Detect which cell encompasses the target text, then output its [x, y] center coordinate. 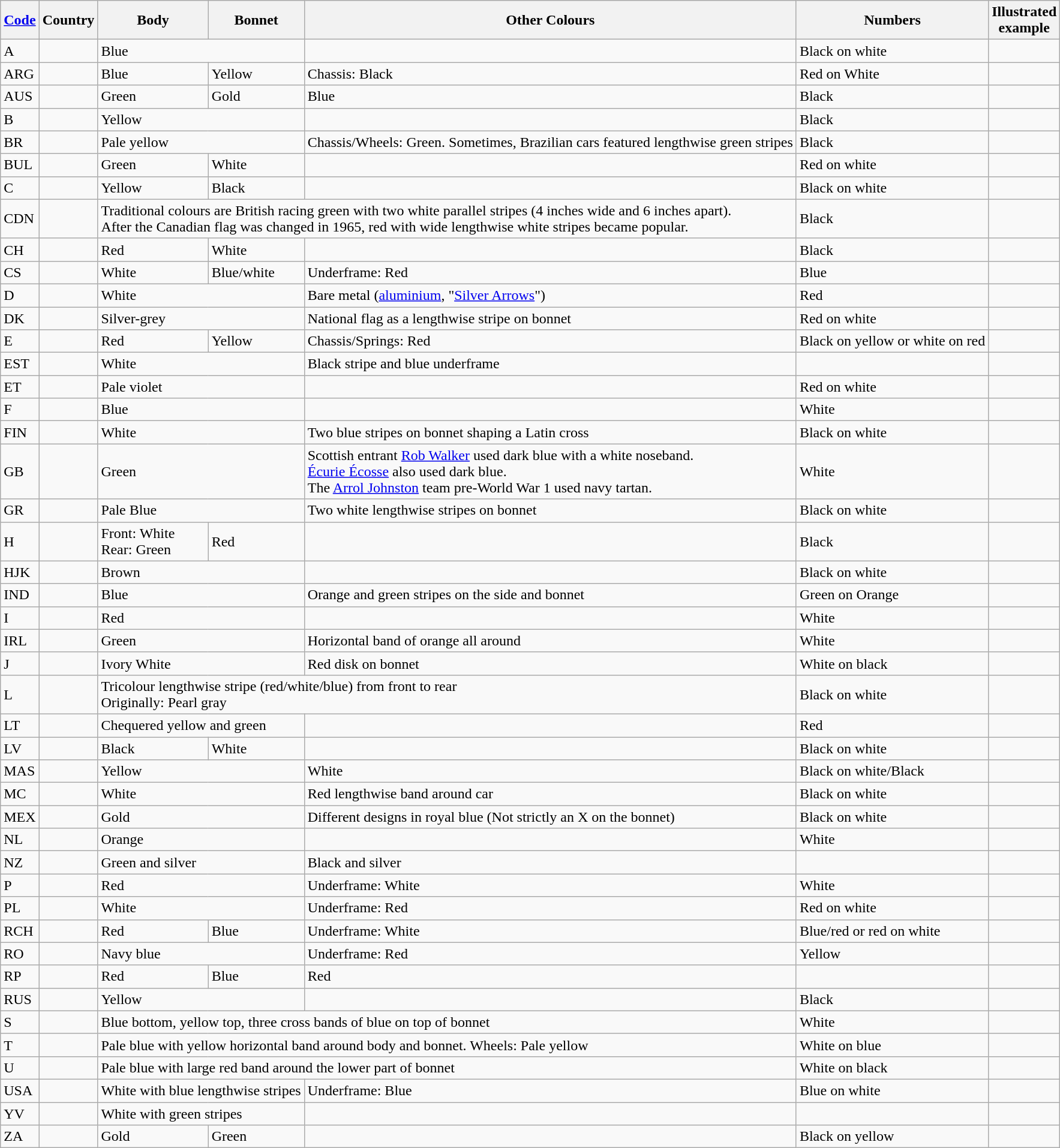
ARG [20, 74]
Black stripe and blue underframe [550, 364]
Tricolour lengthwise stripe (red/white/blue) from front to rearOriginally: Pearl gray [447, 695]
Two blue stripes on bonnet shaping a Latin cross [550, 432]
A [20, 51]
Navy blue [201, 954]
GR [20, 510]
I [20, 618]
Black on yellow or white on red [892, 341]
Green on Orange [892, 595]
Illustratedexample [1025, 20]
B [20, 119]
Other Colours [550, 20]
E [20, 341]
LT [20, 725]
National flag as a lengthwise stripe on bonnet [550, 318]
HJK [20, 572]
Front: WhiteRear: Green [153, 541]
Blue bottom, yellow top, three cross bands of blue on top of bonnet [447, 1022]
C [20, 188]
U [20, 1068]
IRL [20, 641]
YV [20, 1114]
Red on White [892, 74]
Pale blue with yellow horizontal band around body and bonnet. Wheels: Pale yellow [447, 1045]
Ivory White [201, 663]
GB [20, 471]
CS [20, 272]
Chequered yellow and green [201, 725]
RO [20, 954]
P [20, 885]
T [20, 1045]
Pale Blue [201, 510]
Silver-grey [201, 318]
CH [20, 250]
NZ [20, 862]
PL [20, 908]
DK [20, 318]
Red lengthwise band around car [550, 794]
RCH [20, 931]
Bonnet [256, 20]
RP [20, 976]
Green and silver [201, 862]
Orange and green stripes on the side and bonnet [550, 595]
Numbers [892, 20]
S [20, 1022]
Red disk on bonnet [550, 663]
Chassis/Wheels: Green. Sometimes, Brazilian cars featured lengthwise green stripes [550, 142]
Pale violet [201, 387]
ZA [20, 1137]
Underframe: Blue [550, 1090]
EST [20, 364]
Black on yellow [892, 1137]
Orange [201, 840]
Blue/red or red on white [892, 931]
Chassis/Springs: Red [550, 341]
Bare metal (aluminium, "Silver Arrows") [550, 295]
Blue/white [256, 272]
Chassis: Black [550, 74]
J [20, 663]
White with blue lengthwise stripes [201, 1090]
Black and silver [550, 862]
F [20, 410]
FIN [20, 432]
Two white lengthwise stripes on bonnet [550, 510]
Body [153, 20]
RUS [20, 999]
MAS [20, 771]
Pale blue with large red band around the lower part of bonnet [447, 1068]
MC [20, 794]
White with green stripes [201, 1114]
BUL [20, 165]
Code [20, 20]
ET [20, 387]
BR [20, 142]
MEX [20, 817]
Black on white/Black [892, 771]
L [20, 695]
H [20, 541]
USA [20, 1090]
Brown [201, 572]
LV [20, 748]
White on blue [892, 1045]
Pale yellow [201, 142]
Horizontal band of orange all around [550, 641]
D [20, 295]
CDN [20, 218]
AUS [20, 97]
NL [20, 840]
Blue on white [892, 1090]
Country [68, 20]
IND [20, 595]
Different designs in royal blue (Not strictly an X on the bonnet) [550, 817]
